From the cell containing the given text, extract its center point as [X, Y] coordinate. 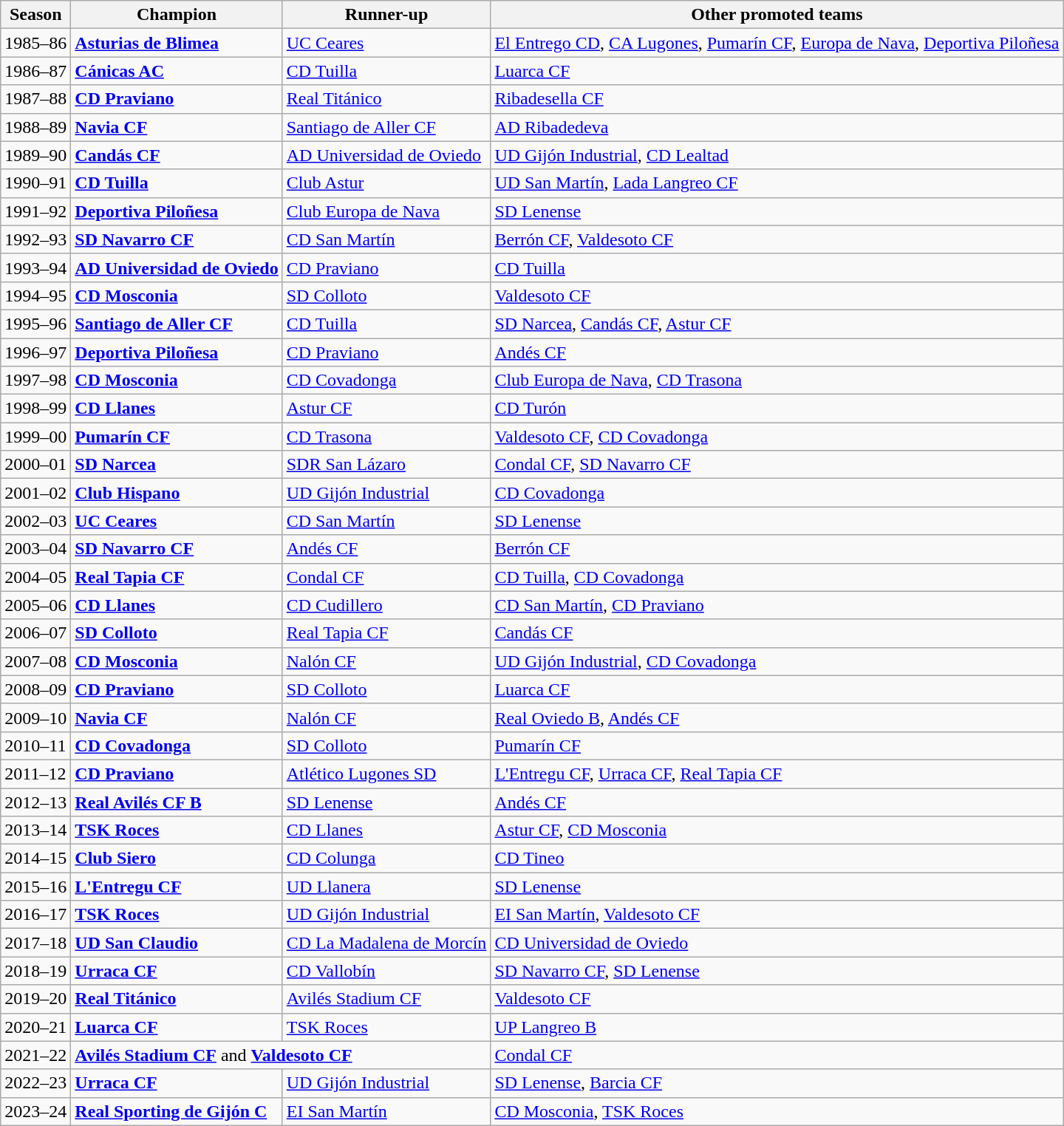
AD Ribadedeva [777, 127]
2002–03 [35, 521]
CD Mosconia, TSK Roces [777, 1111]
Valdesoto CF, CD Covadonga [777, 437]
Avilés Stadium CF and Valdesoto CF [281, 1055]
UP Langreo B [777, 1027]
EI San Martín, Valdesoto CF [777, 915]
Champion [177, 15]
Ribadesella CF [777, 99]
Cánicas AC [177, 71]
1993–94 [35, 267]
EI San Martín [386, 1111]
Runner-up [386, 15]
UD Gijón Industrial, CD Lealtad [777, 155]
2021–22 [35, 1055]
2015–16 [35, 887]
2004–05 [35, 577]
1990–91 [35, 183]
2014–15 [35, 859]
CD Colunga [386, 859]
Club Astur [386, 183]
2022–23 [35, 1083]
Astur CF, CD Mosconia [777, 830]
2007–08 [35, 661]
2001–02 [35, 493]
Berrón CF, Valdesoto CF [777, 239]
CD Tuilla, CD Covadonga [777, 577]
2013–14 [35, 830]
SD Lenense, Barcia CF [777, 1083]
Club Europa de Nava, CD Trasona [777, 381]
1989–90 [35, 155]
Club Siero [177, 859]
CD Vallobín [386, 971]
Atlético Lugones SD [386, 774]
CD Cudillero [386, 605]
Astur CF [386, 409]
Real Oviedo B, Andés CF [777, 717]
UD San Martín, Lada Langreo CF [777, 183]
El Entrego CD, CA Lugones, Pumarín CF, Europa de Nava, Deportiva Piloñesa [777, 43]
2012–13 [35, 802]
SD Narcea, Candás CF, Astur CF [777, 324]
Season [35, 15]
CD Trasona [386, 437]
1985–86 [35, 43]
2008–09 [35, 689]
1996–97 [35, 352]
L'Entregu CF, Urraca CF, Real Tapia CF [777, 774]
1995–96 [35, 324]
1991–92 [35, 211]
1992–93 [35, 239]
2005–06 [35, 605]
CD San Martín, CD Praviano [777, 605]
UD Gijón Industrial, CD Covadonga [777, 661]
2019–20 [35, 999]
2011–12 [35, 774]
1994–95 [35, 296]
2000–01 [35, 465]
2016–17 [35, 915]
Real Sporting de Gijón C [177, 1111]
2006–07 [35, 633]
CD La Madalena de Morcín [386, 943]
1987–88 [35, 99]
Berrón CF [777, 549]
L'Entregu CF [177, 887]
CD Universidad de Oviedo [777, 943]
1998–99 [35, 409]
UD Llanera [386, 887]
2010–11 [35, 745]
1999–00 [35, 437]
2003–04 [35, 549]
1986–87 [35, 71]
Club Hispano [177, 493]
SDR San Lázaro [386, 465]
2009–10 [35, 717]
2020–21 [35, 1027]
SD Narcea [177, 465]
CD Turón [777, 409]
Asturias de Blimea [177, 43]
1988–89 [35, 127]
2023–24 [35, 1111]
CD Tineo [777, 859]
Club Europa de Nava [386, 211]
UD San Claudio [177, 943]
2018–19 [35, 971]
1997–98 [35, 381]
Avilés Stadium CF [386, 999]
2017–18 [35, 943]
Condal CF, SD Navarro CF [777, 465]
Other promoted teams [777, 15]
Real Avilés CF B [177, 802]
SD Navarro CF, SD Lenense [777, 971]
